Provide the [X, Y] coordinate of the cell's center where the given text is located.  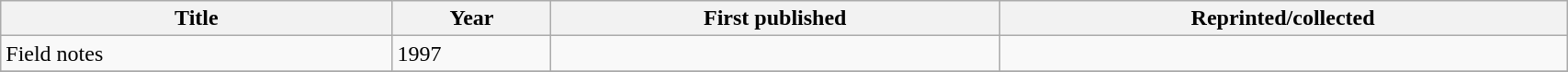
First published [775, 18]
Reprinted/collected [1283, 18]
Year [472, 18]
1997 [472, 54]
Field notes [197, 54]
Title [197, 18]
